Provide the [X, Y] coordinate of the cell's center where the given text is located.  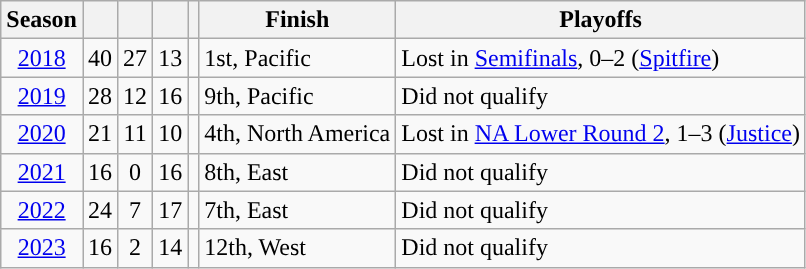
12 [136, 96]
1st, Pacific [298, 58]
4th, North America [298, 134]
0 [136, 172]
27 [136, 58]
10 [170, 134]
2018 [42, 58]
2021 [42, 172]
14 [170, 248]
12th, West [298, 248]
21 [100, 134]
Playoffs [601, 20]
13 [170, 58]
2 [136, 248]
Lost in NA Lower Round 2, 1–3 (Justice) [601, 134]
Lost in Semifinals, 0–2 (Spitfire) [601, 58]
2020 [42, 134]
2022 [42, 210]
7th, East [298, 210]
2019 [42, 96]
2023 [42, 248]
11 [136, 134]
7 [136, 210]
8th, East [298, 172]
40 [100, 58]
28 [100, 96]
24 [100, 210]
9th, Pacific [298, 96]
17 [170, 210]
Season [42, 20]
Finish [298, 20]
